Capture the cell that displays the provided text and extract its [X, Y] central coordinate. 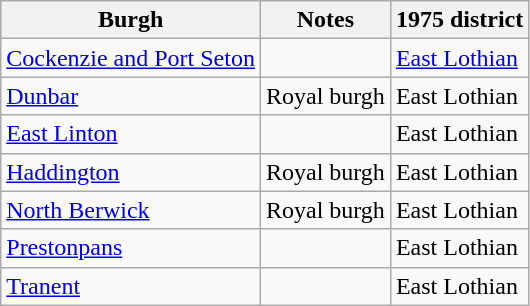
1975 district [459, 20]
Prestonpans [131, 248]
Burgh [131, 20]
Dunbar [131, 96]
Tranent [131, 286]
Haddington [131, 172]
North Berwick [131, 210]
Notes [325, 20]
East Linton [131, 134]
Cockenzie and Port Seton [131, 58]
